Pinpoint the cell where the given text exists, returning its [x, y] midpoint coordinate. 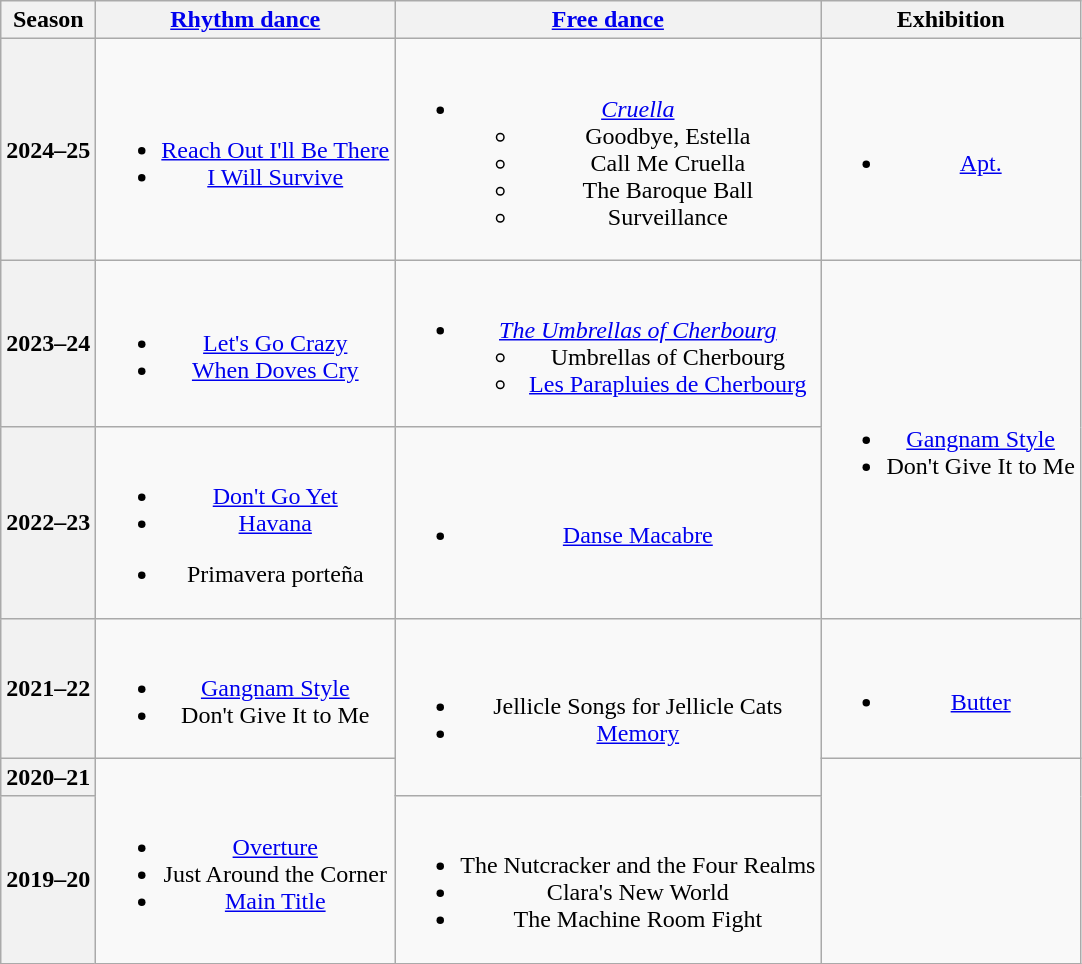
Butter [950, 688]
The Nutcracker and the Four RealmsClara's New WorldThe Machine Room Fight [608, 880]
Season [48, 20]
2023–24 [48, 344]
Jellicle Songs for Jellicle CatsMemory [608, 707]
Danse Macabre [608, 522]
Free dance [608, 20]
Overture Just Around the Corner Main Title [246, 860]
2020–21 [48, 777]
Reach Out I'll Be There I Will Survive [246, 150]
Apt. [950, 150]
Don't Go Yet Havana Primavera porteña [246, 522]
Rhythm dance [246, 20]
The Umbrellas of Cherbourg Umbrellas of Cherbourg Les Parapluies de Cherbourg [608, 344]
2021–22 [48, 688]
2024–25 [48, 150]
Let's Go CrazyWhen Doves Cry [246, 344]
2022–23 [48, 522]
2019–20 [48, 880]
Exhibition [950, 20]
CruellaGoodbye, Estella Call Me Cruella The Baroque BallSurveillance [608, 150]
